Return (X, Y) of the center of cell containing provided text 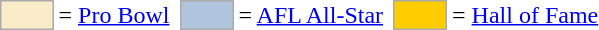
= Pro Bowl (114, 15)
= AFL All-Star (311, 15)
